From the cell containing the given text, extract its center point as (X, Y) coordinate. 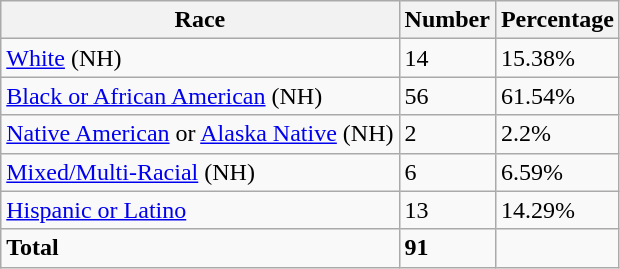
Total (200, 248)
56 (447, 96)
14.29% (557, 210)
6 (447, 172)
15.38% (557, 58)
2 (447, 134)
2.2% (557, 134)
14 (447, 58)
Number (447, 20)
White (NH) (200, 58)
13 (447, 210)
Mixed/Multi-Racial (NH) (200, 172)
Hispanic or Latino (200, 210)
Percentage (557, 20)
Race (200, 20)
Native American or Alaska Native (NH) (200, 134)
Black or African American (NH) (200, 96)
61.54% (557, 96)
6.59% (557, 172)
91 (447, 248)
